Extract the [x, y] coordinate from the center of the cell holding the provided text.  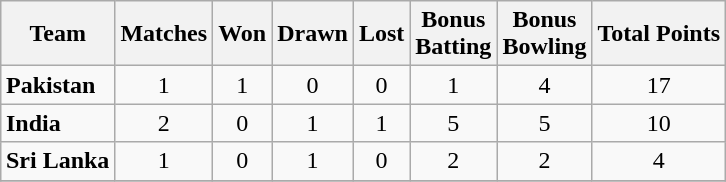
BonusBowling [544, 34]
10 [659, 123]
Pakistan [57, 85]
Won [242, 34]
Drawn [313, 34]
BonusBatting [454, 34]
Matches [164, 34]
17 [659, 85]
India [57, 123]
Team [57, 34]
Total Points [659, 34]
Sri Lanka [57, 161]
Lost [381, 34]
